Pinpoint the cell where the given text exists, returning its (X, Y) midpoint coordinate. 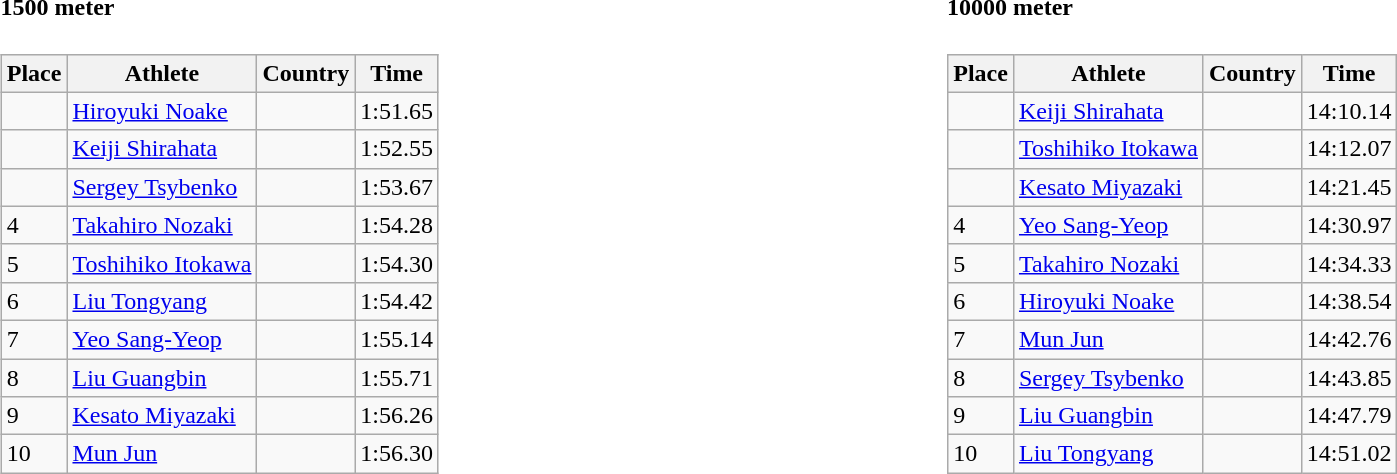
1:54.30 (397, 263)
1:51.65 (397, 111)
1:52.55 (397, 149)
1:55.71 (397, 378)
1:55.14 (397, 339)
14:38.54 (1349, 301)
14:30.97 (1349, 225)
1:56.26 (397, 416)
14:10.14 (1349, 111)
14:42.76 (1349, 339)
1:56.30 (397, 454)
14:47.79 (1349, 416)
14:51.02 (1349, 454)
1:54.42 (397, 301)
1:53.67 (397, 187)
1:54.28 (397, 225)
14:21.45 (1349, 187)
14:43.85 (1349, 378)
14:12.07 (1349, 149)
14:34.33 (1349, 263)
